Return the (X, Y) coordinate for the center point of the cell that contains the specified text.  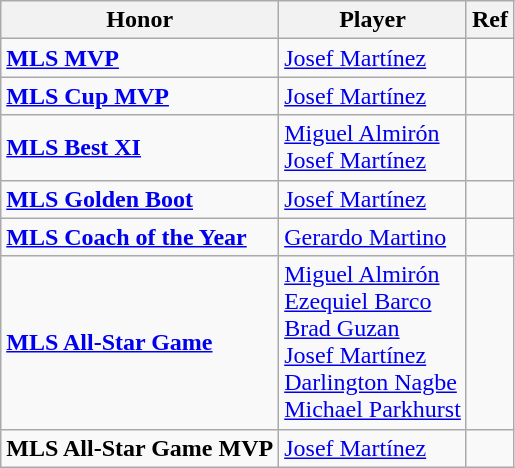
MLS Cup MVP (140, 96)
MLS All-Star Game MVP (140, 448)
MLS MVP (140, 58)
Miguel Almirón Josef Martínez (373, 148)
MLS Coach of the Year (140, 237)
MLS Golden Boot (140, 199)
Ref (490, 20)
MLS Best XI (140, 148)
Player (373, 20)
Honor (140, 20)
MLS All-Star Game (140, 342)
Gerardo Martino (373, 237)
Miguel Almirón Ezequiel Barco Brad Guzan Josef Martínez Darlington Nagbe Michael Parkhurst (373, 342)
